Identify which cell holds the provided text, then report its (x, y) central coordinate. 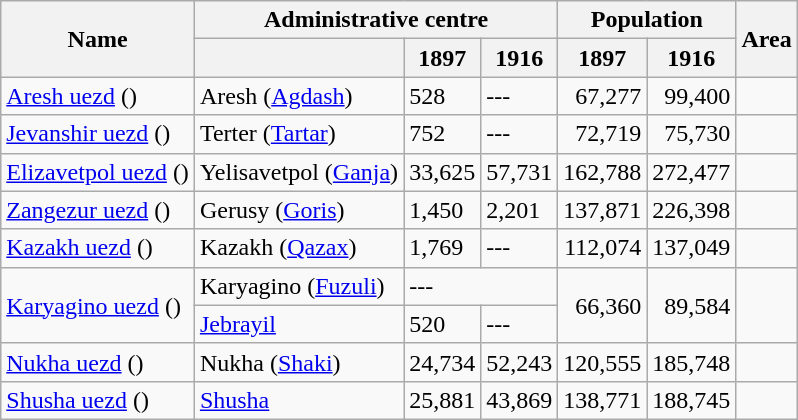
52,243 (520, 362)
226,398 (692, 210)
752 (442, 134)
Shusha uezd () (98, 400)
75,730 (692, 134)
24,734 (442, 362)
1,769 (442, 248)
Area (766, 39)
Karyagino (Fuzuli) (298, 286)
162,788 (602, 172)
72,719 (602, 134)
66,360 (602, 305)
Shusha (298, 400)
99,400 (692, 96)
43,869 (520, 400)
112,074 (602, 248)
528 (442, 96)
Name (98, 39)
Aresh uezd () (98, 96)
Gerusy (Goris) (298, 210)
Kazakh uezd () (98, 248)
Aresh (Agdash) (298, 96)
Jevanshir uezd () (98, 134)
57,731 (520, 172)
Karyagino uezd () (98, 305)
1,450 (442, 210)
120,555 (602, 362)
520 (442, 324)
Yelisavetpol (Ganja) (298, 172)
2,201 (520, 210)
Nukha (Shaki) (298, 362)
89,584 (692, 305)
25,881 (442, 400)
33,625 (442, 172)
Jebrayil (298, 324)
67,277 (602, 96)
Nukha uezd () (98, 362)
Kazakh (Qazax) (298, 248)
185,748 (692, 362)
Elizavetpol uezd () (98, 172)
138,771 (602, 400)
Population (647, 20)
Terter (Tartar) (298, 134)
272,477 (692, 172)
137,049 (692, 248)
Zangezur uezd () (98, 210)
137,871 (602, 210)
188,745 (692, 400)
Administrative centre (376, 20)
